Scan for the cell matching the given text and deliver its [x, y] coordinate at center. 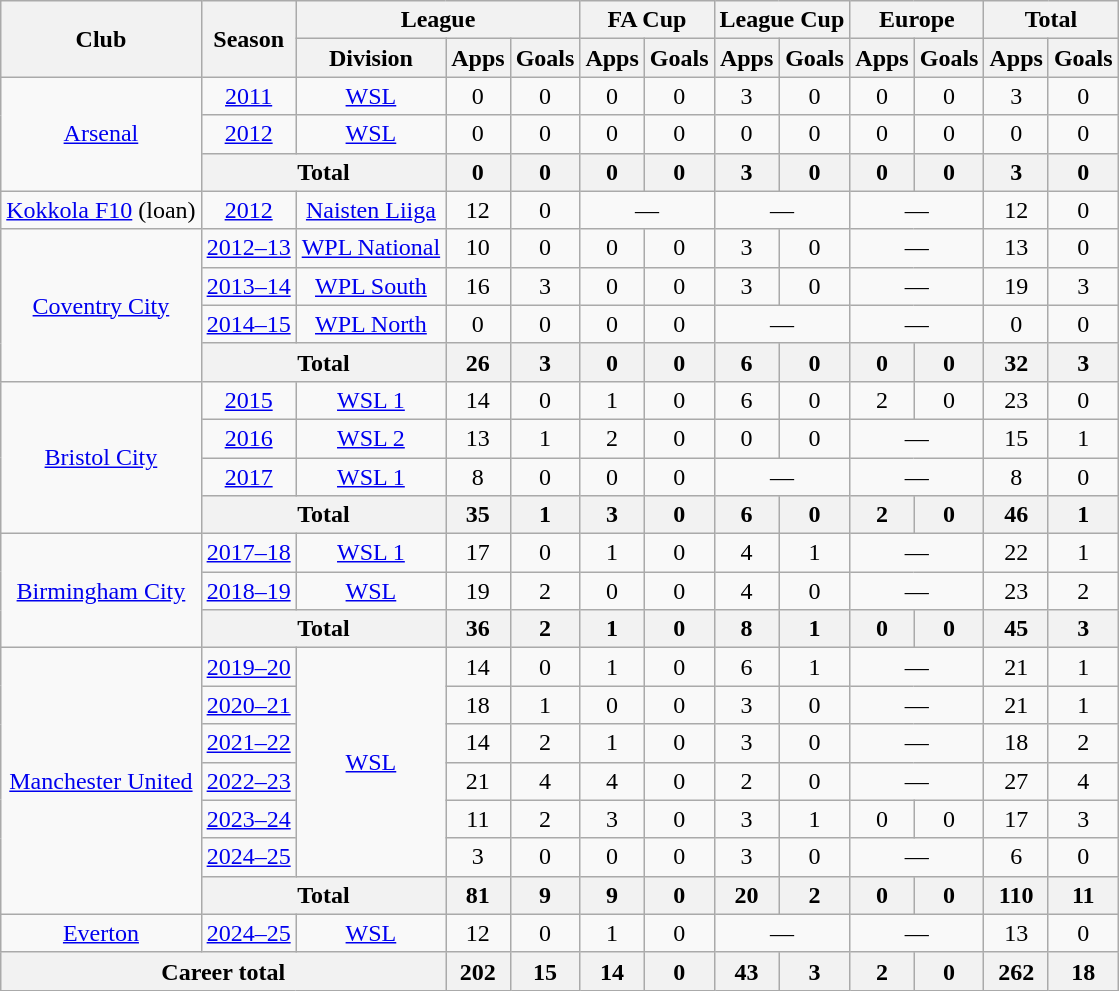
27 [1016, 781]
262 [1016, 971]
League Cup [782, 20]
2011 [248, 96]
36 [478, 629]
10 [478, 248]
2016 [248, 438]
Birmingham City [101, 591]
2014–15 [248, 324]
League [438, 20]
Manchester United [101, 781]
Naisten Liiga [370, 210]
202 [478, 971]
Season [248, 39]
2017–18 [248, 553]
16 [478, 286]
43 [746, 971]
2022–23 [248, 781]
2015 [248, 400]
20 [746, 895]
2018–19 [248, 591]
FA Cup [647, 20]
26 [478, 362]
Everton [101, 933]
46 [1016, 515]
2019–20 [248, 667]
WPL South [370, 286]
Kokkola F10 (loan) [101, 210]
WPL National [370, 248]
81 [478, 895]
Arsenal [101, 134]
Club [101, 39]
Career total [224, 971]
110 [1016, 895]
Europe [917, 20]
35 [478, 515]
32 [1016, 362]
WSL 2 [370, 438]
22 [1016, 553]
2021–22 [248, 743]
Division [370, 58]
2012–13 [248, 248]
45 [1016, 629]
2013–14 [248, 286]
Bristol City [101, 457]
2020–21 [248, 705]
Coventry City [101, 305]
2017 [248, 477]
WPL North [370, 324]
2023–24 [248, 819]
